Pinpoint the cell where the given text exists, returning its (X, Y) midpoint coordinate. 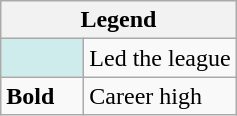
Bold (42, 96)
Career high (160, 96)
Led the league (160, 58)
Legend (118, 20)
